Search for the cell housing the specified text and yield its [X, Y] center coordinate. 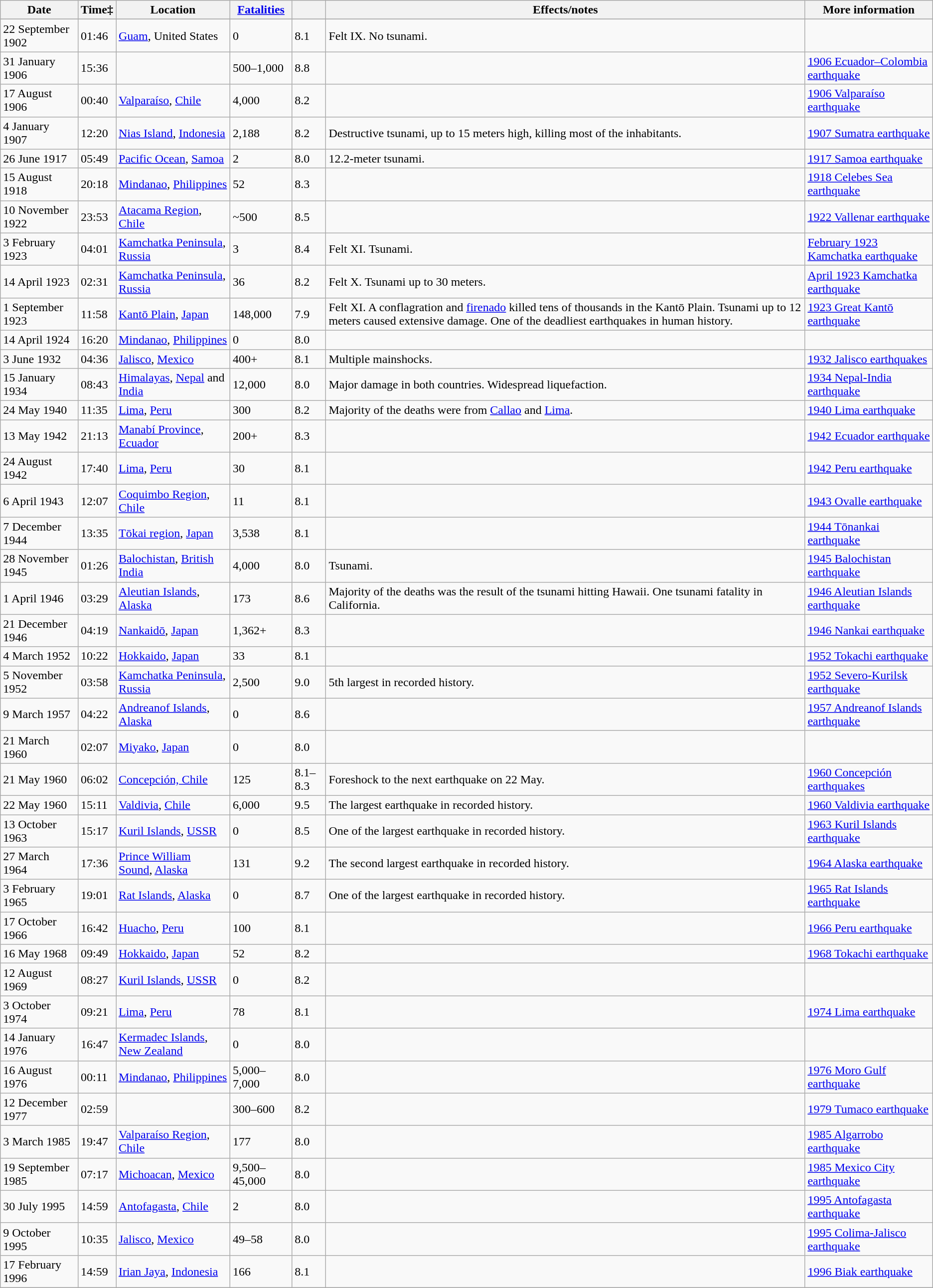
1923 Great Kantō earthquake [869, 314]
1966 Peru earthquake [869, 928]
1946 Nankai earthquake [869, 630]
Kantō Plain, Japan [172, 314]
Michoacan, Mexico [172, 1174]
09:21 [97, 1012]
05:49 [97, 159]
17:36 [97, 864]
04:19 [97, 630]
04:36 [97, 359]
04:22 [97, 714]
03:58 [97, 682]
1922 Vallenar earthquake [869, 216]
Tsunami. [565, 565]
Rat Islands, Alaska [172, 896]
125 [261, 779]
78 [261, 1012]
5,000–7,000 [261, 1077]
177 [261, 1142]
14 April 1924 [39, 340]
Concepción, Chile [172, 779]
Irian Jaya, Indonesia [172, 1272]
17 February 1996 [39, 1272]
19:01 [97, 896]
13 May 1942 [39, 436]
Tōkai region, Japan [172, 534]
3 February 1965 [39, 896]
11:58 [97, 314]
300–600 [261, 1109]
1964 Alaska earthquake [869, 864]
10:22 [97, 656]
Balochistan, British India [172, 565]
Nankaidō, Japan [172, 630]
28 November 1945 [39, 565]
1960 Valdivia earthquake [869, 805]
Prince William Sound, Alaska [172, 864]
9.2 [309, 864]
3 February 1923 [39, 249]
1952 Severo-Kurilsk earthquake [869, 682]
12:20 [97, 133]
30 July 1995 [39, 1207]
Fatalities [261, 10]
30 [261, 469]
Multiple mainshocks. [565, 359]
February 1923 Kamchatka earthquake [869, 249]
14 January 1976 [39, 1044]
04:01 [97, 249]
1906 Valparaíso earthquake [869, 101]
8.7 [309, 896]
1918 Celebes Sea earthquake [869, 184]
26 June 1917 [39, 159]
7 December 1944 [39, 534]
27 March 1964 [39, 864]
5 November 1952 [39, 682]
Guam, United States [172, 36]
Atacama Region, Chile [172, 216]
14 April 1923 [39, 281]
1 April 1946 [39, 598]
1952 Tokachi earthquake [869, 656]
19 September 1985 [39, 1174]
7.9 [309, 314]
22 May 1960 [39, 805]
1944 Tōnankai earthquake [869, 534]
6,000 [261, 805]
2,500 [261, 682]
Location [172, 10]
20:18 [97, 184]
Foreshock to the next earthquake on 22 May. [565, 779]
8.8 [309, 68]
12 August 1969 [39, 979]
1942 Ecuador earthquake [869, 436]
1932 Jalisco earthquakes [869, 359]
Felt X. Tsunami up to 30 meters. [565, 281]
9.0 [309, 682]
9 March 1957 [39, 714]
24 August 1942 [39, 469]
16:47 [97, 1044]
4 January 1907 [39, 133]
23:53 [97, 216]
8.1–8.3 [309, 779]
3 October 1974 [39, 1012]
Valdivia, Chile [172, 805]
12:07 [97, 501]
00:11 [97, 1077]
~500 [261, 216]
200+ [261, 436]
12.2-meter tsunami. [565, 159]
15 January 1934 [39, 385]
More information [869, 10]
Andreanof Islands, Alaska [172, 714]
Coquimbo Region, Chile [172, 501]
Nias Island, Indonesia [172, 133]
11 [261, 501]
12,000 [261, 385]
00:40 [97, 101]
4 March 1952 [39, 656]
Felt XI. Tsunami. [565, 249]
The second largest earthquake in recorded history. [565, 864]
April 1923 Kamchatka earthquake [869, 281]
173 [261, 598]
21 December 1946 [39, 630]
10 November 1922 [39, 216]
The largest earthquake in recorded history. [565, 805]
9.5 [309, 805]
15:17 [97, 831]
3 June 1932 [39, 359]
1957 Andreanof Islands earthquake [869, 714]
19:47 [97, 1142]
Date [39, 10]
21 May 1960 [39, 779]
1996 Biak earthquake [869, 1272]
148,000 [261, 314]
Time‡ [97, 10]
02:59 [97, 1109]
24 May 1940 [39, 410]
1940 Lima earthquake [869, 410]
13:35 [97, 534]
15:11 [97, 805]
16:20 [97, 340]
13 October 1963 [39, 831]
1917 Samoa earthquake [869, 159]
17 August 1906 [39, 101]
1945 Balochistan earthquake [869, 565]
Valparaíso, Chile [172, 101]
Majority of the deaths was the result of the tsunami hitting Hawaii. One tsunami fatality in California. [565, 598]
31 January 1906 [39, 68]
15 August 1918 [39, 184]
1942 Peru earthquake [869, 469]
01:26 [97, 565]
06:02 [97, 779]
16 May 1968 [39, 954]
400+ [261, 359]
500–1,000 [261, 68]
02:07 [97, 747]
1907 Sumatra earthquake [869, 133]
1979 Tumaco earthquake [869, 1109]
11:35 [97, 410]
12 December 1977 [39, 1109]
1968 Tokachi earthquake [869, 954]
10:35 [97, 1239]
21:13 [97, 436]
02:31 [97, 281]
Destructive tsunami, up to 15 meters high, killing most of the inhabitants. [565, 133]
01:46 [97, 36]
03:29 [97, 598]
15:36 [97, 68]
1 September 1923 [39, 314]
6 April 1943 [39, 501]
1906 Ecuador–Colombia earthquake [869, 68]
3 [261, 249]
Felt IX. No tsunami. [565, 36]
33 [261, 656]
Majority of the deaths were from Callao and Lima. [565, 410]
16:42 [97, 928]
1960 Concepción earthquakes [869, 779]
1974 Lima earthquake [869, 1012]
17 October 1966 [39, 928]
3 March 1985 [39, 1142]
36 [261, 281]
5th largest in recorded history. [565, 682]
1965 Rat Islands earthquake [869, 896]
1963 Kuril Islands earthquake [869, 831]
08:27 [97, 979]
1995 Colima-Jalisco earthquake [869, 1239]
Miyako, Japan [172, 747]
Huacho, Peru [172, 928]
16 August 1976 [39, 1077]
Antofagasta, Chile [172, 1207]
131 [261, 864]
1,362+ [261, 630]
100 [261, 928]
Himalayas, Nepal and India [172, 385]
22 September 1902 [39, 36]
3,538 [261, 534]
1934 Nepal-India earthquake [869, 385]
09:49 [97, 954]
1995 Antofagasta earthquake [869, 1207]
21 March 1960 [39, 747]
07:17 [97, 1174]
Major damage in both countries. Widespread liquefaction. [565, 385]
300 [261, 410]
1976 Moro Gulf earthquake [869, 1077]
1985 Algarrobo earthquake [869, 1142]
1985 Mexico City earthquake [869, 1174]
1943 Ovalle earthquake [869, 501]
9 October 1995 [39, 1239]
Pacific Ocean, Samoa [172, 159]
Valparaíso Region, Chile [172, 1142]
Effects/notes [565, 10]
08:43 [97, 385]
49–58 [261, 1239]
166 [261, 1272]
Manabí Province, Ecuador [172, 436]
2,188 [261, 133]
Aleutian Islands, Alaska [172, 598]
8.4 [309, 249]
1946 Aleutian Islands earthquake [869, 598]
9,500–45,000 [261, 1174]
Kermadec Islands, New Zealand [172, 1044]
17:40 [97, 469]
